Return (X, Y) of the center of cell containing provided text 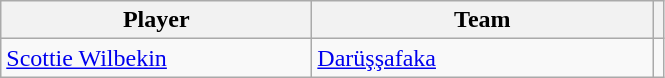
Scottie Wilbekin (156, 58)
Team (482, 20)
Player (156, 20)
Darüşşafaka (482, 58)
